Return the (x, y) coordinate for the center point of the cell that contains the specified text.  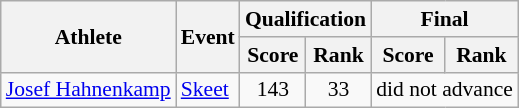
143 (273, 90)
33 (338, 90)
Athlete (88, 36)
Josef Hahnenkamp (88, 90)
Qualification (306, 19)
Skeet (208, 90)
Final (444, 19)
Event (208, 36)
did not advance (444, 90)
